Provide the (X, Y) coordinate of the cell's center where the given text is located.  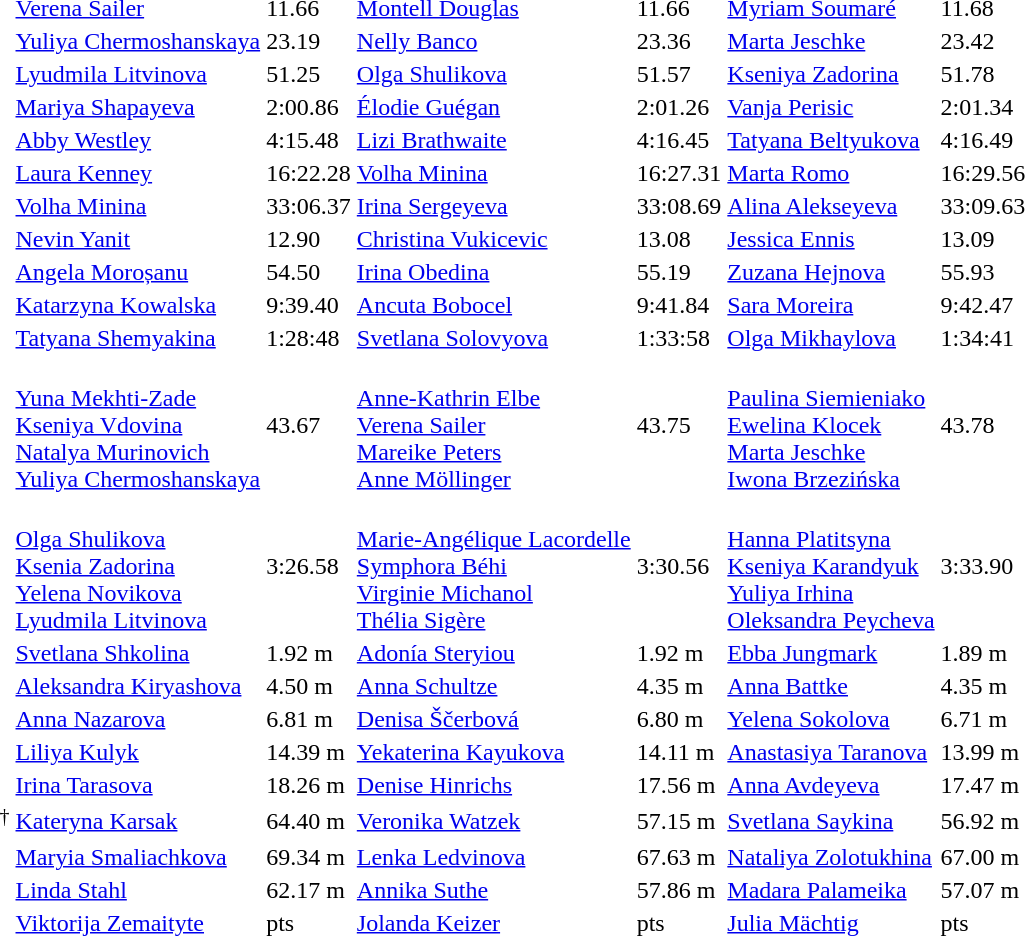
Alina Alekseyeva (831, 206)
17.56 m (679, 785)
Mariya Shapayeva (138, 107)
Kseniya Zadorina (831, 74)
Yuliya Chermoshanskaya (138, 41)
4.35 m (679, 686)
Yelena Sokolova (831, 719)
62.17 m (309, 890)
Laura Kenney (138, 173)
Hanna Platitsyna Kseniya KarandyukYuliya IrhinaOleksandra Peycheva (831, 566)
Irina Tarasova (138, 785)
67.63 m (679, 857)
Denisa Ščerbová (494, 719)
Marta Romo (831, 173)
Liliya Kulyk (138, 752)
9:41.84 (679, 305)
Irina Sergeyeva (494, 206)
57.86 m (679, 890)
18.26 m (309, 785)
Vanja Perisic (831, 107)
Anastasiya Taranova (831, 752)
Angela Moroșanu (138, 272)
14.39 m (309, 752)
Ebba Jungmark (831, 653)
Nelly Banco (494, 41)
14.11 m (679, 752)
54.50 (309, 272)
Anna Battke (831, 686)
Madara Palameika (831, 890)
33:06.37 (309, 206)
Ancuta Bobocel (494, 305)
69.34 m (309, 857)
Lizi Brathwaite (494, 140)
4:16.45 (679, 140)
Paulina Siemieniako Ewelina KlocekMarta JeschkeIwona Brzezińska (831, 425)
Denise Hinrichs (494, 785)
2:01.26 (679, 107)
Veronika Watzek (494, 821)
Sara Moreira (831, 305)
Yuna Mekhti-Zade Kseniya VdovinaNatalya MurinovichYuliya Chermoshanskaya (138, 425)
6.80 m (679, 719)
23.19 (309, 41)
1:28:48 (309, 338)
Katarzyna Kowalska (138, 305)
Adonía Steryiou (494, 653)
Irina Obedina (494, 272)
Anne-Kathrin Elbe Verena SailerMareike PetersAnne Möllinger (494, 425)
Marie-Angélique Lacordelle Symphora BéhiVirginie MichanolThélia Sigère (494, 566)
Anna Nazarova (138, 719)
Nataliya Zolotukhina (831, 857)
Zuzana Hejnova (831, 272)
51.25 (309, 74)
9:39.40 (309, 305)
Olga Shulikova Ksenia ZadorinaYelena NovikovaLyudmila Litvinova (138, 566)
Kateryna Karsak (138, 821)
43.75 (679, 425)
6.81 m (309, 719)
Jessica Ennis (831, 239)
64.40 m (309, 821)
Élodie Guégan (494, 107)
Lenka Ledvinova (494, 857)
2:00.86 (309, 107)
Linda Stahl (138, 890)
16:27.31 (679, 173)
16:22.28 (309, 173)
4.50 m (309, 686)
Tatyana Shemyakina (138, 338)
23.36 (679, 41)
Maryia Smaliachkova (138, 857)
Christina Vukicevic (494, 239)
57.15 m (679, 821)
3:30.56 (679, 566)
Svetlana Shkolina (138, 653)
4:15.48 (309, 140)
Svetlana Saykina (831, 821)
55.19 (679, 272)
Yekaterina Kayukova (494, 752)
Olga Mikhaylova (831, 338)
12.90 (309, 239)
Anna Schultze (494, 686)
Anna Avdeyeva (831, 785)
Abby Westley (138, 140)
43.67 (309, 425)
Nevin Yanit (138, 239)
33:08.69 (679, 206)
Tatyana Beltyukova (831, 140)
3:26.58 (309, 566)
Svetlana Solovyova (494, 338)
Annika Suthe (494, 890)
Olga Shulikova (494, 74)
51.57 (679, 74)
Lyudmila Litvinova (138, 74)
1:33:58 (679, 338)
Marta Jeschke (831, 41)
Aleksandra Kiryashova (138, 686)
13.08 (679, 239)
